Find where the given text appears and provide that cell's center as (x, y) coordinate. 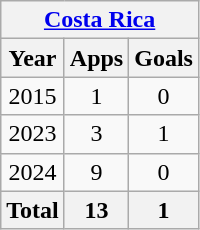
Year (33, 58)
Costa Rica (100, 20)
Goals (164, 58)
3 (96, 134)
9 (96, 172)
Apps (96, 58)
13 (96, 210)
Total (33, 210)
2015 (33, 96)
2024 (33, 172)
2023 (33, 134)
